Extract the [X, Y] coordinate from the center of the cell holding the provided text.  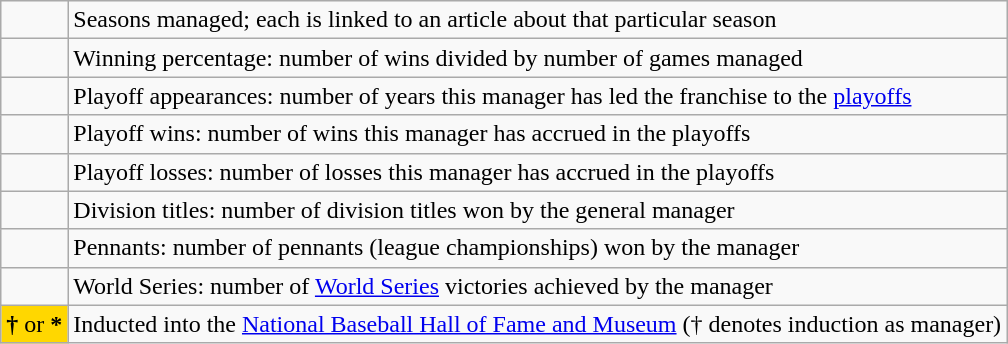
Winning percentage: number of wins divided by number of games managed [538, 58]
Playoff appearances: number of years this manager has led the franchise to the playoffs [538, 96]
Division titles: number of division titles won by the general manager [538, 210]
Inducted into the National Baseball Hall of Fame and Museum († denotes induction as manager) [538, 324]
Pennants: number of pennants (league championships) won by the manager [538, 248]
Playoff wins: number of wins this manager has accrued in the playoffs [538, 134]
† or * [34, 324]
Seasons managed; each is linked to an article about that particular season [538, 20]
World Series: number of World Series victories achieved by the manager [538, 286]
Playoff losses: number of losses this manager has accrued in the playoffs [538, 172]
